Detect which cell encompasses the target text, then output its (X, Y) center coordinate. 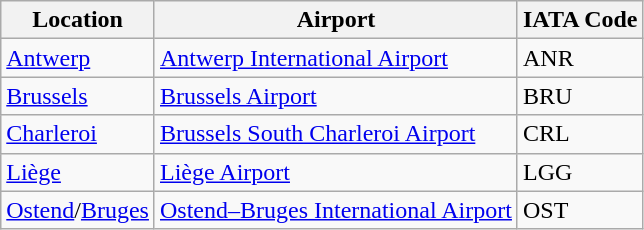
Antwerp (78, 58)
Liège (78, 172)
LGG (580, 172)
Location (78, 20)
Antwerp International Airport (336, 58)
Charleroi (78, 134)
Liège Airport (336, 172)
Ostend/Bruges (78, 210)
OST (580, 210)
Airport (336, 20)
Brussels (78, 96)
Brussels South Charleroi Airport (336, 134)
BRU (580, 96)
IATA Code (580, 20)
CRL (580, 134)
Ostend–Bruges International Airport (336, 210)
ANR (580, 58)
Brussels Airport (336, 96)
